Search for the cell housing the specified text and yield its (x, y) center coordinate. 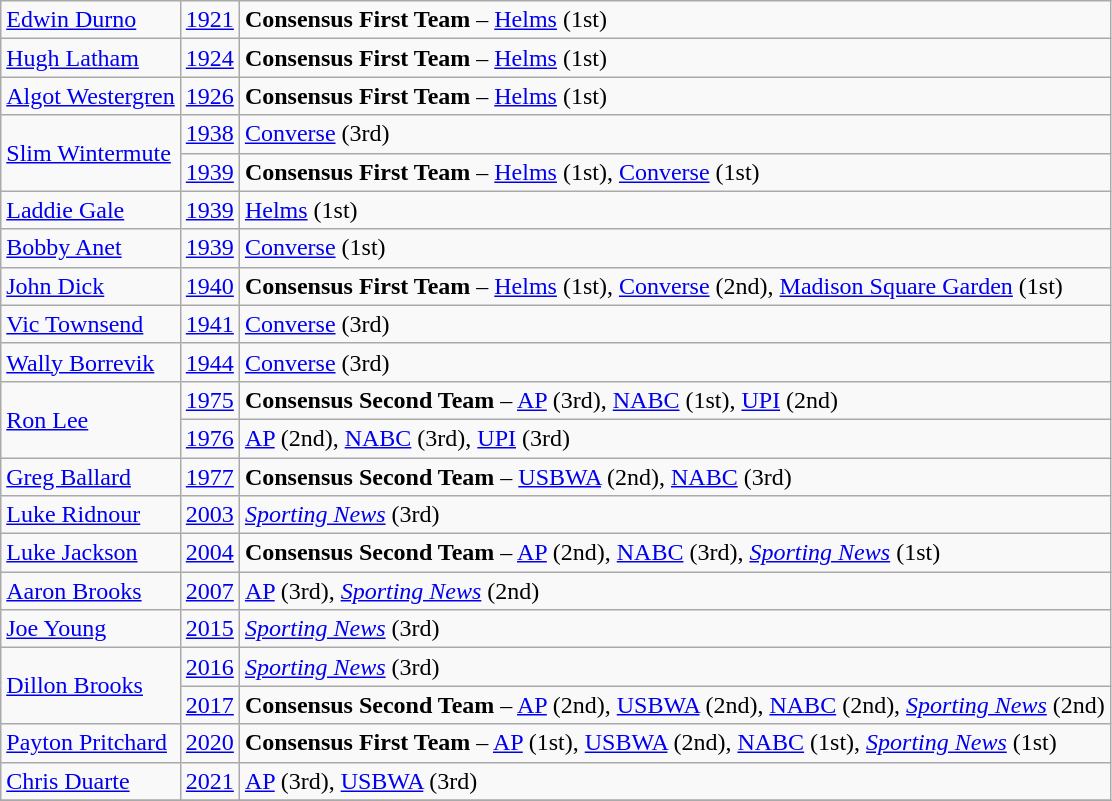
Greg Ballard (91, 477)
John Dick (91, 286)
1941 (210, 324)
AP (3rd), USBWA (3rd) (674, 781)
Ron Lee (91, 419)
Hugh Latham (91, 58)
2021 (210, 781)
Wally Borrevik (91, 362)
2016 (210, 667)
1940 (210, 286)
Aaron Brooks (91, 591)
AP (3rd), Sporting News (2nd) (674, 591)
Luke Ridnour (91, 515)
Converse (1st) (674, 248)
1938 (210, 134)
2020 (210, 743)
Bobby Anet (91, 248)
Laddie Gale (91, 210)
Joe Young (91, 629)
Consensus Second Team – AP (2nd), NABC (3rd), Sporting News (1st) (674, 553)
1977 (210, 477)
Consensus Second Team – AP (2nd), USBWA (2nd), NABC (2nd), Sporting News (2nd) (674, 705)
1976 (210, 438)
Vic Townsend (91, 324)
Slim Wintermute (91, 153)
1944 (210, 362)
1921 (210, 20)
2003 (210, 515)
Consensus First Team – Helms (1st), Converse (1st) (674, 172)
2004 (210, 553)
Consensus First Team – Helms (1st), Converse (2nd), Madison Square Garden (1st) (674, 286)
AP (2nd), NABC (3rd), UPI (3rd) (674, 438)
Luke Jackson (91, 553)
Helms (1st) (674, 210)
Dillon Brooks (91, 686)
1924 (210, 58)
Payton Pritchard (91, 743)
2015 (210, 629)
Algot Westergren (91, 96)
Chris Duarte (91, 781)
Edwin Durno (91, 20)
Consensus Second Team – USBWA (2nd), NABC (3rd) (674, 477)
Consensus Second Team – AP (3rd), NABC (1st), UPI (2nd) (674, 400)
Consensus First Team – AP (1st), USBWA (2nd), NABC (1st), Sporting News (1st) (674, 743)
1926 (210, 96)
2017 (210, 705)
1975 (210, 400)
2007 (210, 591)
